For the text-containing cell, return its midpoint in [X, Y] coordinate format. 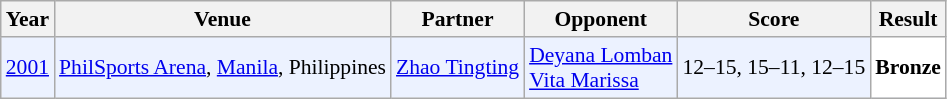
Deyana Lomban Vita Marissa [600, 68]
Score [774, 19]
PhilSports Arena, Manila, Philippines [222, 68]
Venue [222, 19]
Bronze [908, 68]
12–15, 15–11, 12–15 [774, 68]
Zhao Tingting [458, 68]
Opponent [600, 19]
2001 [28, 68]
Year [28, 19]
Partner [458, 19]
Result [908, 19]
